Identify which cell holds the provided text, then report its (X, Y) central coordinate. 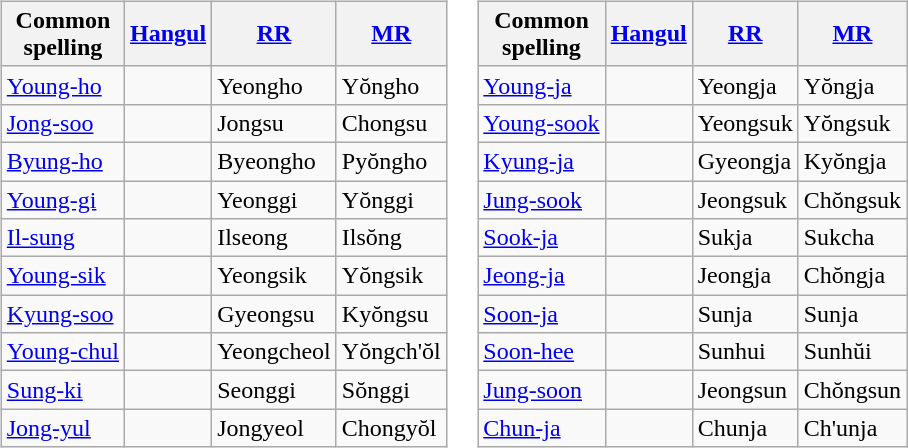
Sunhŭi (852, 352)
Jongyeol (274, 428)
Young-sik (62, 276)
Chŏngsun (852, 390)
Young-gi (62, 199)
Seonggi (274, 390)
Yeongsik (274, 276)
Kyŏngsu (391, 314)
Jeongsun (745, 390)
Jung-sook (542, 199)
Jong-yul (62, 428)
Soon-hee (542, 352)
Yeongja (745, 85)
Soon-ja (542, 314)
Chunja (745, 428)
Yeongcheol (274, 352)
Gyeongja (745, 161)
Sukja (745, 238)
Jeongja (745, 276)
Sunhui (745, 352)
Sukcha (852, 238)
Chŏngsuk (852, 199)
Yeongho (274, 85)
Sung-ki (62, 390)
Jeongsuk (745, 199)
Byeongho (274, 161)
Yeonggi (274, 199)
Pyŏngho (391, 161)
Gyeongsu (274, 314)
Jeong-ja (542, 276)
Kyŏngja (852, 161)
Sook-ja (542, 238)
Chun-ja (542, 428)
Yŏngho (391, 85)
Chongsu (391, 123)
Ilsŏng (391, 238)
Byung-ho (62, 161)
Young-sook (542, 123)
Kyung-ja (542, 161)
Il-sung (62, 238)
Ch'unja (852, 428)
Yŏngsik (391, 276)
Jongsu (274, 123)
Yeongsuk (745, 123)
Sŏnggi (391, 390)
Ilseong (274, 238)
Kyung-soo (62, 314)
Young-ho (62, 85)
Chŏngja (852, 276)
Chongyŏl (391, 428)
Young-ja (542, 85)
Yŏngsuk (852, 123)
Young-chul (62, 352)
Jung-soon (542, 390)
Yŏnggi (391, 199)
Jong-soo (62, 123)
Yŏngja (852, 85)
Yŏngch'ŏl (391, 352)
